Scan for the cell matching the given text and deliver its (x, y) coordinate at center. 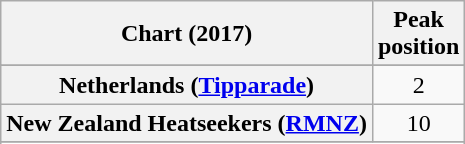
Peakposition (418, 34)
Netherlands (Tipparade) (187, 85)
Chart (2017) (187, 34)
10 (418, 123)
2 (418, 85)
New Zealand Heatseekers (RMNZ) (187, 123)
